Capture the cell that displays the provided text and extract its (x, y) central coordinate. 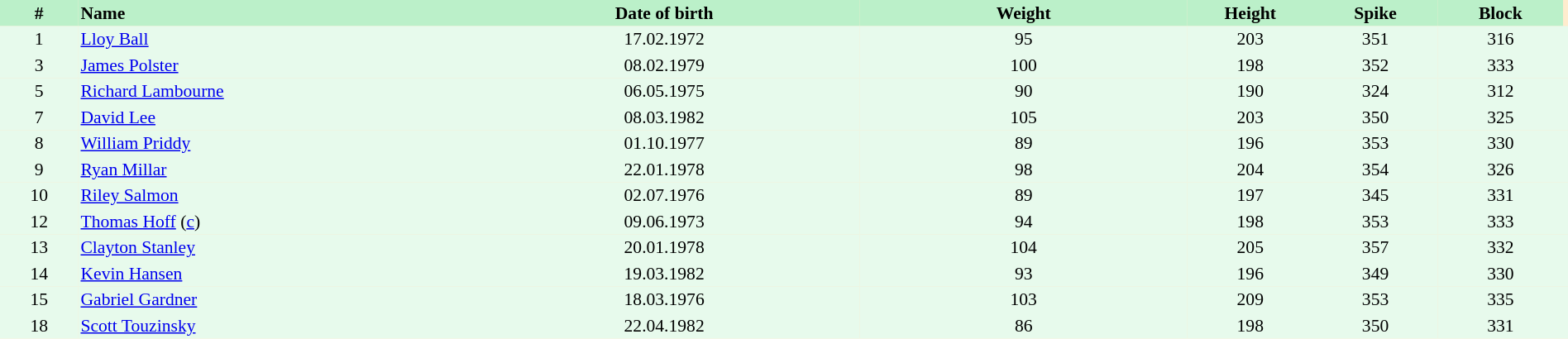
332 (1500, 248)
10 (39, 195)
9 (39, 169)
Richard Lambourne (273, 91)
8 (39, 144)
1 (39, 40)
Kevin Hansen (273, 274)
197 (1250, 195)
326 (1500, 169)
15 (39, 299)
316 (1500, 40)
14 (39, 274)
Height (1250, 13)
William Priddy (273, 144)
22.04.1982 (664, 326)
Thomas Hoff (c) (273, 222)
18.03.1976 (664, 299)
349 (1374, 274)
Name (273, 13)
93 (1024, 274)
357 (1374, 248)
94 (1024, 222)
354 (1374, 169)
100 (1024, 65)
22.01.1978 (664, 169)
Ryan Millar (273, 169)
20.01.1978 (664, 248)
18 (39, 326)
190 (1250, 91)
Gabriel Gardner (273, 299)
Clayton Stanley (273, 248)
Weight (1024, 13)
3 (39, 65)
5 (39, 91)
David Lee (273, 117)
312 (1500, 91)
209 (1250, 299)
Scott Touzinsky (273, 326)
325 (1500, 117)
204 (1250, 169)
90 (1024, 91)
345 (1374, 195)
13 (39, 248)
17.02.1972 (664, 40)
98 (1024, 169)
Riley Salmon (273, 195)
James Polster (273, 65)
324 (1374, 91)
95 (1024, 40)
09.06.1973 (664, 222)
104 (1024, 248)
Spike (1374, 13)
08.02.1979 (664, 65)
# (39, 13)
335 (1500, 299)
02.07.1976 (664, 195)
Date of birth (664, 13)
19.03.1982 (664, 274)
12 (39, 222)
06.05.1975 (664, 91)
Lloy Ball (273, 40)
352 (1374, 65)
Block (1500, 13)
105 (1024, 117)
103 (1024, 299)
7 (39, 117)
86 (1024, 326)
01.10.1977 (664, 144)
205 (1250, 248)
08.03.1982 (664, 117)
351 (1374, 40)
